Identify which cell holds the provided text, then report its [X, Y] central coordinate. 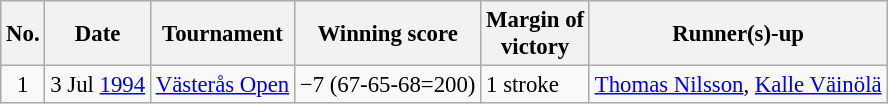
−7 (67-65-68=200) [387, 85]
Winning score [387, 34]
1 stroke [536, 85]
Thomas Nilsson, Kalle Väinölä [738, 85]
1 [23, 85]
3 Jul 1994 [98, 85]
Runner(s)-up [738, 34]
Margin ofvictory [536, 34]
No. [23, 34]
Tournament [222, 34]
Date [98, 34]
Västerås Open [222, 85]
